Search for the cell housing the specified text and yield its (X, Y) center coordinate. 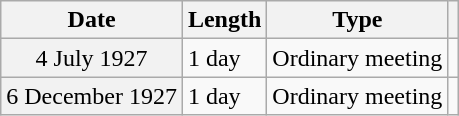
Length (224, 20)
Date (92, 20)
4 July 1927 (92, 58)
Type (358, 20)
6 December 1927 (92, 96)
